Output the [X, Y] coordinate of the center of the cell containing the given text.  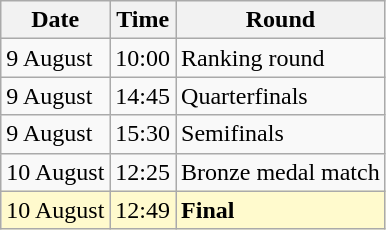
15:30 [143, 134]
12:25 [143, 172]
14:45 [143, 96]
Date [56, 20]
Bronze medal match [281, 172]
10:00 [143, 58]
Round [281, 20]
Ranking round [281, 58]
Final [281, 210]
Time [143, 20]
Semifinals [281, 134]
Quarterfinals [281, 96]
12:49 [143, 210]
